Determine the [X, Y] coordinate at the center of the cell enclosing the given text.  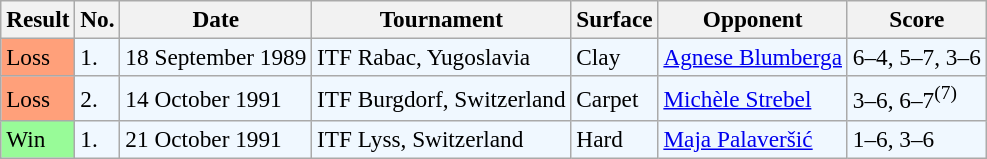
Date [216, 19]
No. [98, 19]
18 September 1989 [216, 57]
21 October 1991 [216, 139]
ITF Burgdorf, Switzerland [442, 98]
Tournament [442, 19]
Clay [614, 57]
Carpet [614, 98]
1–6, 3–6 [916, 139]
2. [98, 98]
Win [38, 139]
Score [916, 19]
Hard [614, 139]
Michèle Strebel [752, 98]
Agnese Blumberga [752, 57]
6–4, 5–7, 3–6 [916, 57]
14 October 1991 [216, 98]
ITF Lyss, Switzerland [442, 139]
ITF Rabac, Yugoslavia [442, 57]
3–6, 6–7(7) [916, 98]
Maja Palaveršić [752, 139]
Surface [614, 19]
Opponent [752, 19]
Result [38, 19]
